From the cell containing the given text, extract its center point as [X, Y] coordinate. 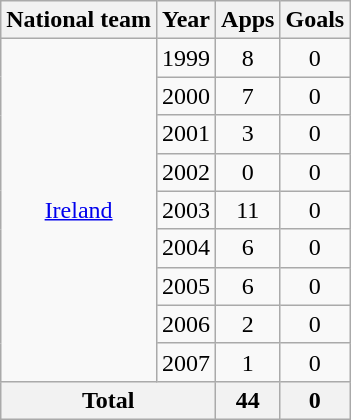
2003 [186, 210]
2004 [186, 248]
2 [248, 324]
3 [248, 134]
7 [248, 96]
2006 [186, 324]
Total [108, 400]
2000 [186, 96]
44 [248, 400]
2002 [186, 172]
2007 [186, 362]
8 [248, 58]
National team [79, 20]
Apps [248, 20]
Goals [315, 20]
1999 [186, 58]
11 [248, 210]
Year [186, 20]
2005 [186, 286]
1 [248, 362]
2001 [186, 134]
Ireland [79, 210]
